Pinpoint the cell where the given text exists, returning its [x, y] midpoint coordinate. 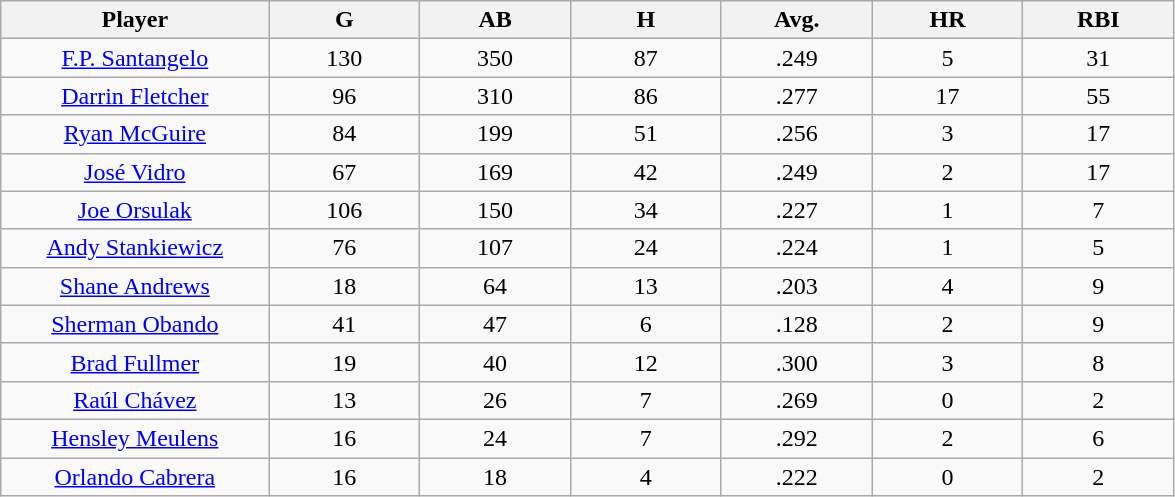
84 [344, 134]
51 [646, 134]
34 [646, 210]
310 [496, 96]
.203 [796, 286]
42 [646, 172]
350 [496, 58]
RBI [1098, 20]
G [344, 20]
Player [135, 20]
199 [496, 134]
76 [344, 248]
107 [496, 248]
.300 [796, 362]
40 [496, 362]
47 [496, 324]
64 [496, 286]
.222 [796, 477]
67 [344, 172]
31 [1098, 58]
Andy Stankiewicz [135, 248]
HR [948, 20]
8 [1098, 362]
.269 [796, 400]
19 [344, 362]
12 [646, 362]
Joe Orsulak [135, 210]
.292 [796, 438]
Shane Andrews [135, 286]
87 [646, 58]
26 [496, 400]
Sherman Obando [135, 324]
AB [496, 20]
.128 [796, 324]
96 [344, 96]
150 [496, 210]
F.P. Santangelo [135, 58]
Hensley Meulens [135, 438]
.224 [796, 248]
Orlando Cabrera [135, 477]
H [646, 20]
86 [646, 96]
Raúl Chávez [135, 400]
.227 [796, 210]
130 [344, 58]
Ryan McGuire [135, 134]
José Vidro [135, 172]
.277 [796, 96]
41 [344, 324]
Avg. [796, 20]
Brad Fullmer [135, 362]
Darrin Fletcher [135, 96]
.256 [796, 134]
169 [496, 172]
55 [1098, 96]
106 [344, 210]
